Capture the cell that displays the provided text and extract its (X, Y) central coordinate. 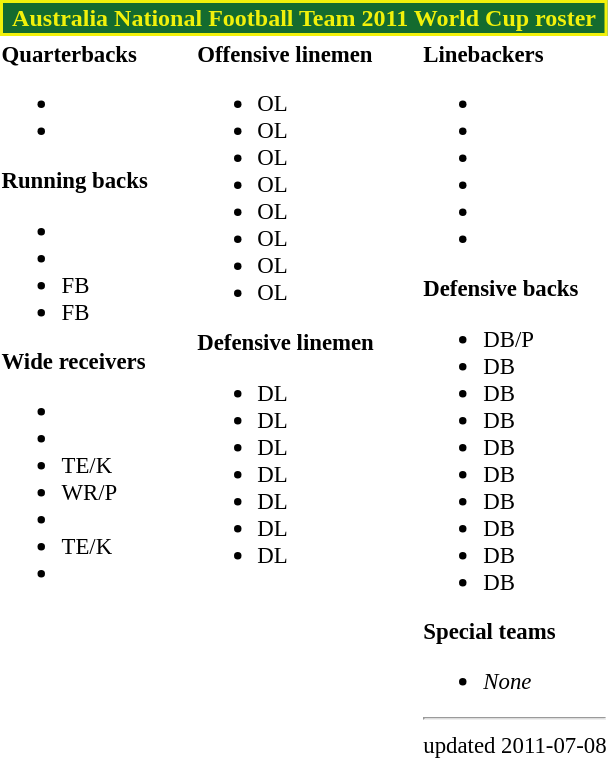
Australia National Football Team 2011 World Cup roster (304, 18)
